Search for the cell housing the specified text and yield its [X, Y] center coordinate. 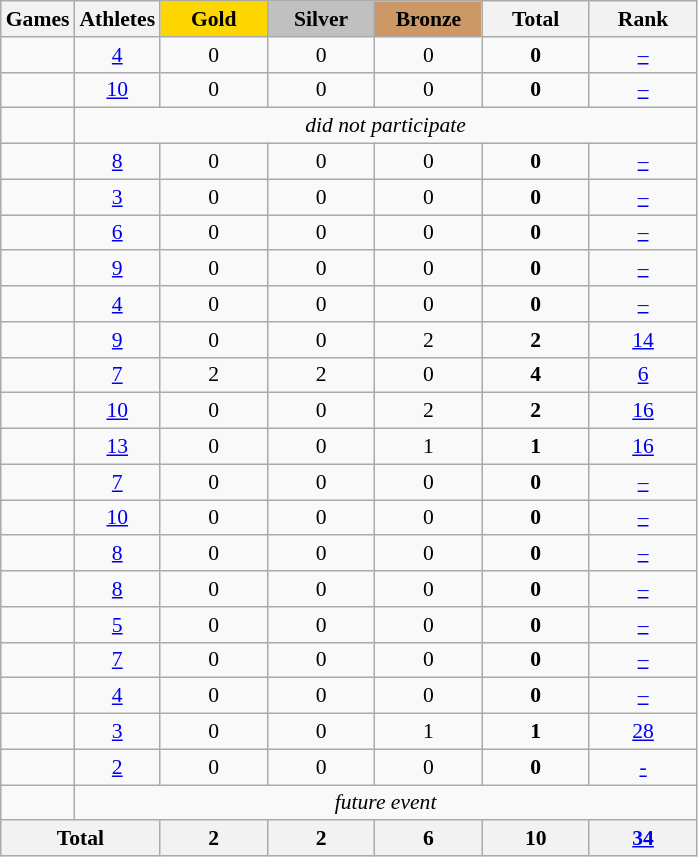
Bronze [428, 19]
- [642, 767]
did not participate [385, 126]
5 [117, 625]
Gold [214, 19]
future event [385, 803]
Silver [320, 19]
14 [642, 340]
34 [642, 839]
13 [117, 447]
Rank [642, 19]
Games [38, 19]
Athletes [117, 19]
28 [642, 732]
